From the cell containing the given text, extract its center point as [X, Y] coordinate. 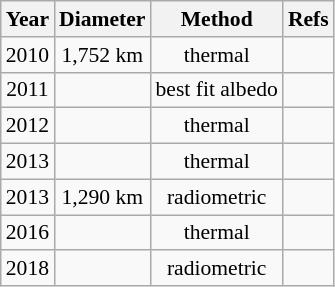
2010 [28, 55]
best fit albedo [216, 90]
Diameter [102, 19]
2012 [28, 126]
Refs [308, 19]
2018 [28, 269]
Method [216, 19]
2011 [28, 90]
Year [28, 19]
2016 [28, 233]
1,290 km [102, 197]
1,752 km [102, 55]
